Locate the cell with the specified text and output its (X, Y) center coordinate. 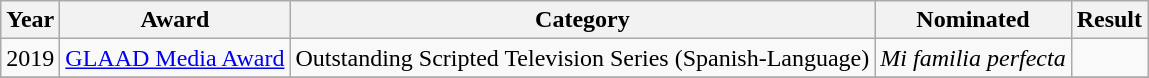
Mi familia perfecta (973, 58)
Outstanding Scripted Television Series (Spanish-Language) (582, 58)
Year (30, 20)
Category (582, 20)
Result (1109, 20)
Award (175, 20)
2019 (30, 58)
GLAAD Media Award (175, 58)
Nominated (973, 20)
